Locate the cell with the specified text and output its [x, y] center coordinate. 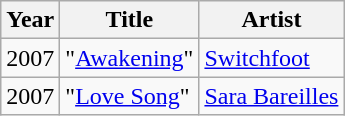
Switchfoot [272, 58]
Title [130, 20]
Artist [272, 20]
Year [30, 20]
"Awakening" [130, 58]
Sara Bareilles [272, 96]
"Love Song" [130, 96]
